Return the [x, y] coordinate for the center point of the cell that contains the specified text.  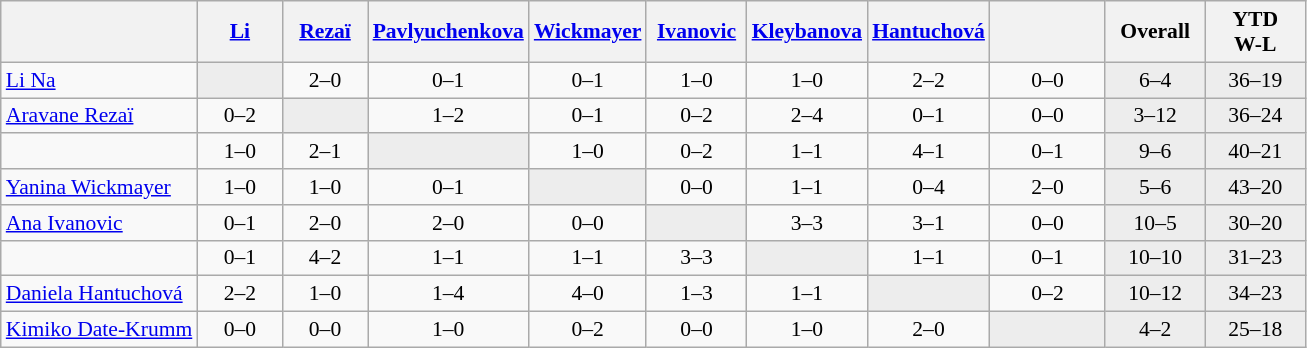
10–12 [1155, 294]
30–20 [1255, 223]
2–4 [807, 116]
Ivanovic [696, 32]
Kleybanova [807, 32]
4–0 [588, 294]
1–3 [696, 294]
Wickmayer [588, 32]
Daniela Hantuchová [100, 294]
36–19 [1255, 80]
9–6 [1155, 152]
Hantuchová [928, 32]
34–23 [1255, 294]
3–1 [928, 223]
1–2 [448, 116]
40–21 [1255, 152]
Li Na [100, 80]
25–18 [1255, 330]
31–23 [1255, 258]
Kimiko Date-Krumm [100, 330]
3–12 [1155, 116]
4–1 [928, 152]
Overall [1155, 32]
43–20 [1255, 187]
Pavlyuchenkova [448, 32]
0–4 [928, 187]
36–24 [1255, 116]
6–4 [1155, 80]
Ana Ivanovic [100, 223]
5–6 [1155, 187]
10–10 [1155, 258]
Rezaï [324, 32]
10–5 [1155, 223]
2–1 [324, 152]
Yanina Wickmayer [100, 187]
1–4 [448, 294]
Li [240, 32]
YTD W-L [1255, 32]
Aravane Rezaï [100, 116]
